Return [X, Y] of the center of cell containing provided text 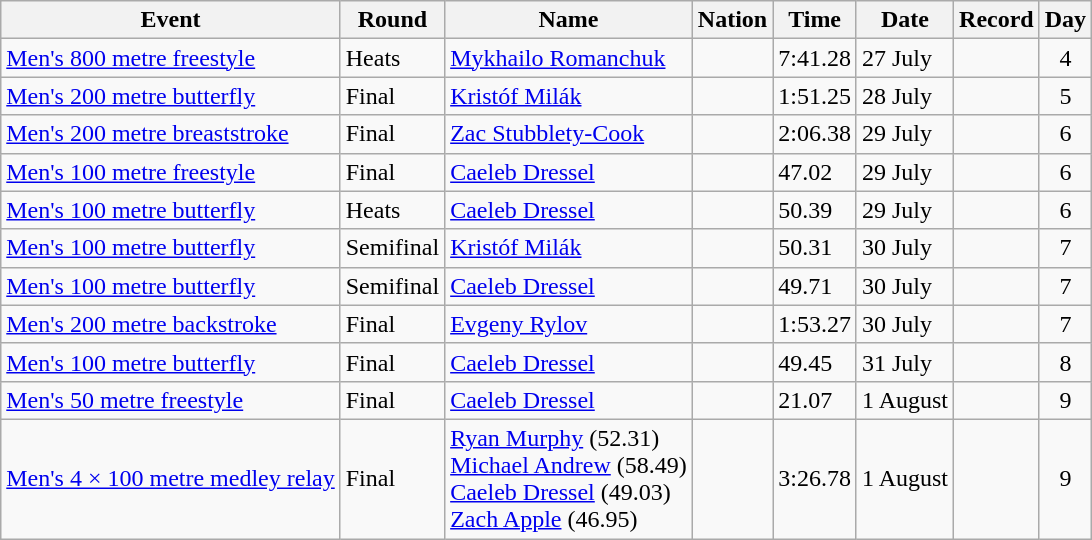
Men's 100 metre freestyle [170, 172]
50.39 [815, 210]
Mykhailo Romanchuk [569, 58]
49.71 [815, 286]
Zac Stubblety-Cook [569, 134]
Day [1065, 20]
27 July [904, 58]
Men's 200 metre backstroke [170, 324]
4 [1065, 58]
Record [997, 20]
Round [392, 20]
Name [569, 20]
3:26.78 [815, 478]
Time [815, 20]
Evgeny Rylov [569, 324]
Men's 800 metre freestyle [170, 58]
5 [1065, 96]
Ryan Murphy (52.31)Michael Andrew (58.49)Caeleb Dressel (49.03)Zach Apple (46.95) [569, 478]
Men's 50 metre freestyle [170, 400]
8 [1065, 362]
Nation [732, 20]
50.31 [815, 248]
1:51.25 [815, 96]
Men's 200 metre breaststroke [170, 134]
Date [904, 20]
47.02 [815, 172]
21.07 [815, 400]
2:06.38 [815, 134]
7:41.28 [815, 58]
Men's 200 metre butterfly [170, 96]
31 July [904, 362]
Men's 4 × 100 metre medley relay [170, 478]
Event [170, 20]
28 July [904, 96]
1:53.27 [815, 324]
49.45 [815, 362]
